Return the [x, y] coordinate for the center point of the cell that contains the specified text.  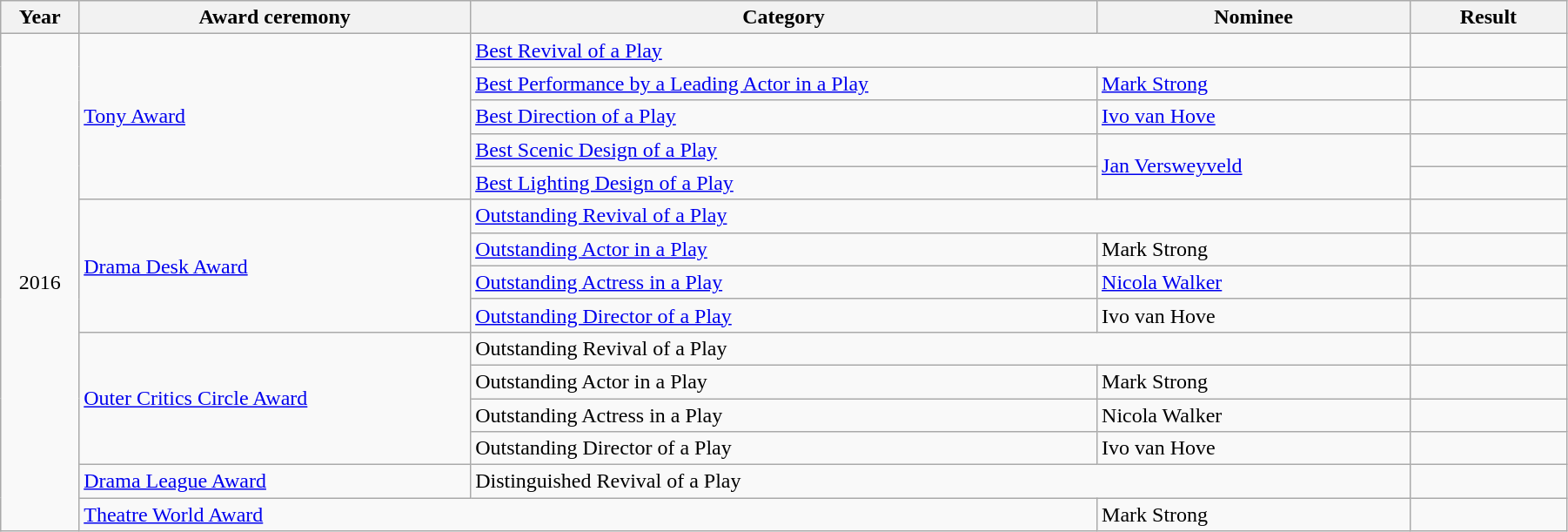
Category [784, 17]
Year [40, 17]
Drama Desk Award [275, 266]
Award ceremony [275, 17]
Tony Award [275, 117]
Jan Versweyveld [1254, 166]
Distinguished Revival of a Play [941, 481]
Nominee [1254, 17]
Outer Critics Circle Award [275, 398]
Best Scenic Design of a Play [784, 150]
Theatre World Award [588, 515]
Best Performance by a Leading Actor in a Play [784, 84]
2016 [40, 282]
Best Lighting Design of a Play [784, 183]
Drama League Award [275, 481]
Best Revival of a Play [941, 51]
Best Direction of a Play [784, 117]
Result [1488, 17]
